Return (x, y) of the center of cell containing provided text 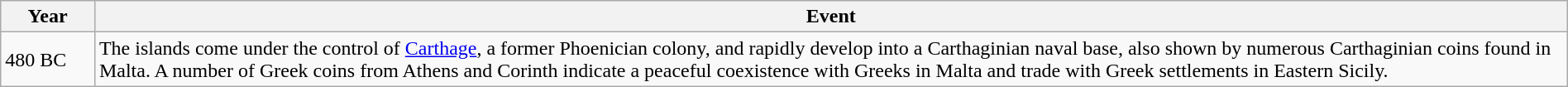
480 BC (48, 60)
Year (48, 17)
Event (830, 17)
